Capture the cell that displays the provided text and extract its (x, y) central coordinate. 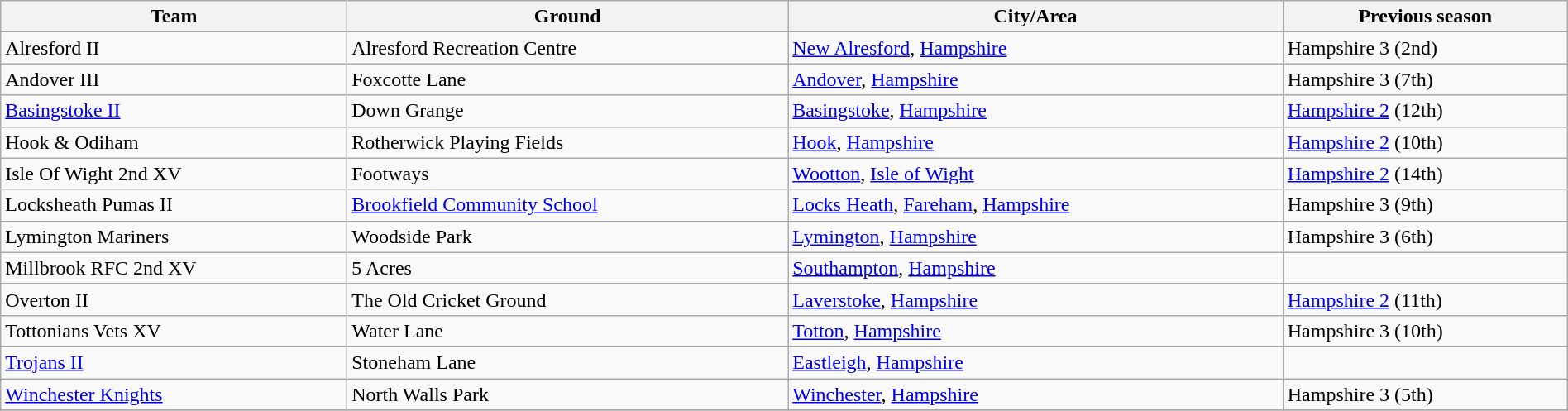
Stoneham Lane (567, 362)
Hampshire 2 (10th) (1425, 142)
Woodside Park (567, 237)
Water Lane (567, 331)
5 Acres (567, 268)
Alresford Recreation Centre (567, 48)
Hampshire 2 (11th) (1425, 299)
Laverstoke, Hampshire (1035, 299)
Southampton, Hampshire (1035, 268)
Team (174, 17)
Isle Of Wight 2nd XV (174, 174)
Andover, Hampshire (1035, 79)
Hampshire 3 (10th) (1425, 331)
Winchester, Hampshire (1035, 394)
Brookfield Community School (567, 205)
Rotherwick Playing Fields (567, 142)
Eastleigh, Hampshire (1035, 362)
Hampshire 3 (5th) (1425, 394)
Andover III (174, 79)
Millbrook RFC 2nd XV (174, 268)
Lymington, Hampshire (1035, 237)
Tottonians Vets XV (174, 331)
New Alresford, Hampshire (1035, 48)
Hampshire 3 (9th) (1425, 205)
Hampshire 3 (6th) (1425, 237)
Hampshire 3 (7th) (1425, 79)
Locksheath Pumas II (174, 205)
Winchester Knights (174, 394)
Basingstoke, Hampshire (1035, 111)
Footways (567, 174)
Alresford II (174, 48)
Previous season (1425, 17)
Trojans II (174, 362)
Overton II (174, 299)
The Old Cricket Ground (567, 299)
Down Grange (567, 111)
City/Area (1035, 17)
Hampshire 2 (12th) (1425, 111)
Basingstoke II (174, 111)
Totton, Hampshire (1035, 331)
Hook, Hampshire (1035, 142)
North Walls Park (567, 394)
Foxcotte Lane (567, 79)
Hook & Odiham (174, 142)
Hampshire 2 (14th) (1425, 174)
Hampshire 3 (2nd) (1425, 48)
Lymington Mariners (174, 237)
Locks Heath, Fareham, Hampshire (1035, 205)
Wootton, Isle of Wight (1035, 174)
Ground (567, 17)
